For the text-containing cell, return its midpoint in [x, y] coordinate format. 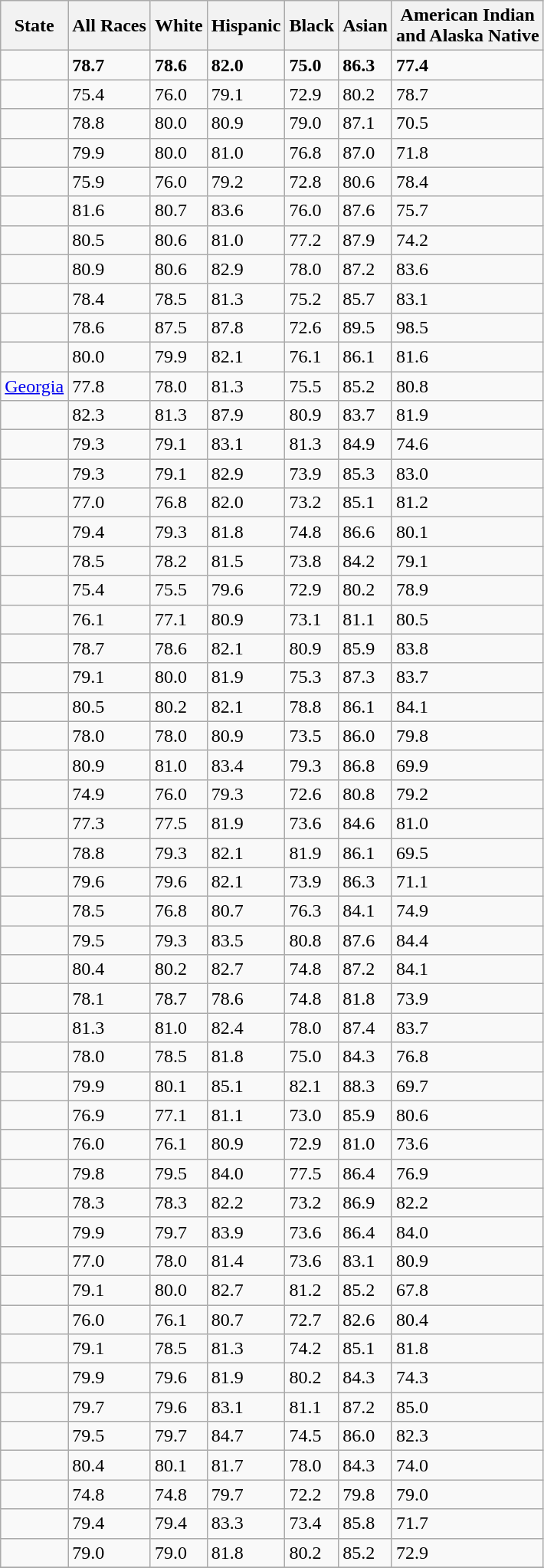
69.7 [467, 1086]
78.9 [467, 590]
74.3 [467, 1378]
98.5 [467, 327]
72.7 [312, 1319]
87.4 [365, 1028]
70.5 [467, 123]
71.1 [467, 882]
78.1 [110, 999]
White [179, 26]
88.3 [365, 1086]
86.6 [365, 532]
74.5 [312, 1436]
All Races [110, 26]
75.9 [110, 182]
75.2 [312, 298]
74.6 [467, 444]
83.4 [246, 765]
81.4 [246, 1261]
86.9 [365, 1202]
83.8 [467, 648]
77.3 [110, 823]
77.4 [467, 65]
Georgia [34, 385]
86.8 [365, 765]
85.8 [365, 1524]
72.2 [312, 1494]
73.4 [312, 1524]
85.7 [365, 298]
71.7 [467, 1524]
Black [312, 26]
85.3 [365, 474]
Hispanic [246, 26]
84.6 [365, 823]
73.0 [312, 1115]
State [34, 26]
82.6 [365, 1319]
Asian [365, 26]
82.4 [246, 1028]
73.5 [312, 736]
84.2 [365, 561]
87.5 [179, 327]
77.8 [110, 385]
American Indianand Alaska Native [467, 26]
87.8 [246, 327]
72.8 [312, 182]
87.1 [365, 123]
75.3 [312, 677]
84.4 [467, 940]
74.0 [467, 1465]
89.5 [365, 327]
84.9 [365, 444]
76.3 [312, 911]
78.2 [179, 561]
81.5 [246, 561]
67.8 [467, 1290]
73.8 [312, 561]
83.0 [467, 474]
84.7 [246, 1436]
69.9 [467, 765]
87.3 [365, 677]
69.5 [467, 853]
83.5 [246, 940]
75.7 [467, 211]
85.0 [467, 1407]
87.0 [365, 153]
71.8 [467, 153]
81.7 [246, 1465]
83.3 [246, 1524]
83.9 [246, 1232]
73.1 [312, 619]
77.2 [312, 240]
